Extract the [x, y] coordinate from the center of the cell holding the provided text.  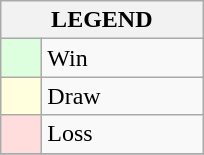
LEGEND [102, 20]
Loss [122, 134]
Draw [122, 96]
Win [122, 58]
